Scan for the cell matching the given text and deliver its [X, Y] coordinate at center. 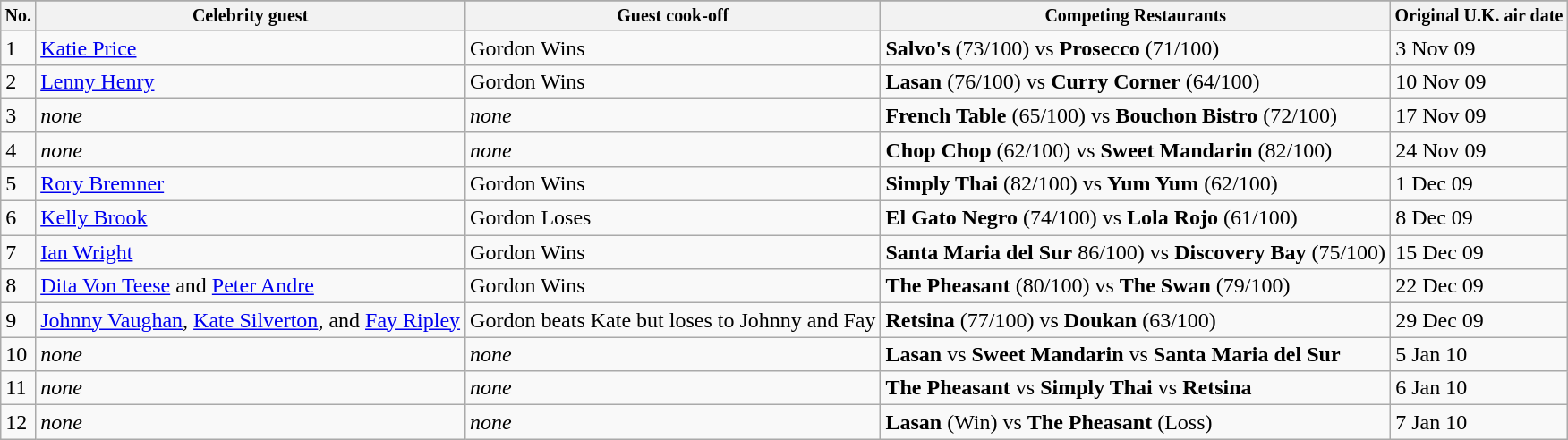
5 Jan 10 [1479, 354]
11 [18, 388]
10 [18, 354]
Lasan (Win) vs The Pheasant (Loss) [1136, 422]
El Gato Negro (74/100) vs Lola Rojo (61/100) [1136, 218]
24 Nov 09 [1479, 149]
15 Dec 09 [1479, 252]
Guest cook-off [673, 16]
8 Dec 09 [1479, 218]
7 Jan 10 [1479, 422]
Ian Wright [251, 252]
3 Nov 09 [1479, 47]
12 [18, 422]
No. [18, 16]
17 Nov 09 [1479, 115]
Simply Thai (82/100) vs Yum Yum (62/100) [1136, 183]
9 [18, 320]
29 Dec 09 [1479, 320]
Salvo's (73/100) vs Prosecco (71/100) [1136, 47]
Gordon Loses [673, 218]
Competing Restaurants [1136, 16]
6 Jan 10 [1479, 388]
Gordon beats Kate but loses to Johnny and Fay [673, 320]
Lasan vs Sweet Mandarin vs Santa Maria del Sur [1136, 354]
4 [18, 149]
2 [18, 81]
Celebrity guest [251, 16]
1 Dec 09 [1479, 183]
Dita Von Teese and Peter Andre [251, 286]
Original U.K. air date [1479, 16]
3 [18, 115]
Johnny Vaughan, Kate Silverton, and Fay Ripley [251, 320]
The Pheasant vs Simply Thai vs Retsina [1136, 388]
22 Dec 09 [1479, 286]
Chop Chop (62/100) vs Sweet Mandarin (82/100) [1136, 149]
Rory Bremner [251, 183]
Retsina (77/100) vs Doukan (63/100) [1136, 320]
French Table (65/100) vs Bouchon Bistro (72/100) [1136, 115]
7 [18, 252]
The Pheasant (80/100) vs The Swan (79/100) [1136, 286]
Katie Price [251, 47]
5 [18, 183]
1 [18, 47]
Lasan (76/100) vs Curry Corner (64/100) [1136, 81]
Kelly Brook [251, 218]
8 [18, 286]
Lenny Henry [251, 81]
10 Nov 09 [1479, 81]
Santa Maria del Sur 86/100) vs Discovery Bay (75/100) [1136, 252]
6 [18, 218]
